Find where the given text appears and provide that cell's center as (x, y) coordinate. 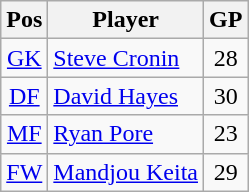
David Hayes (126, 96)
GK (24, 58)
Mandjou Keita (126, 172)
Steve Cronin (126, 58)
GP (226, 20)
23 (226, 134)
Ryan Pore (126, 134)
FW (24, 172)
29 (226, 172)
30 (226, 96)
28 (226, 58)
DF (24, 96)
MF (24, 134)
Pos (24, 20)
Player (126, 20)
